For the text-containing cell, return its midpoint in [X, Y] coordinate format. 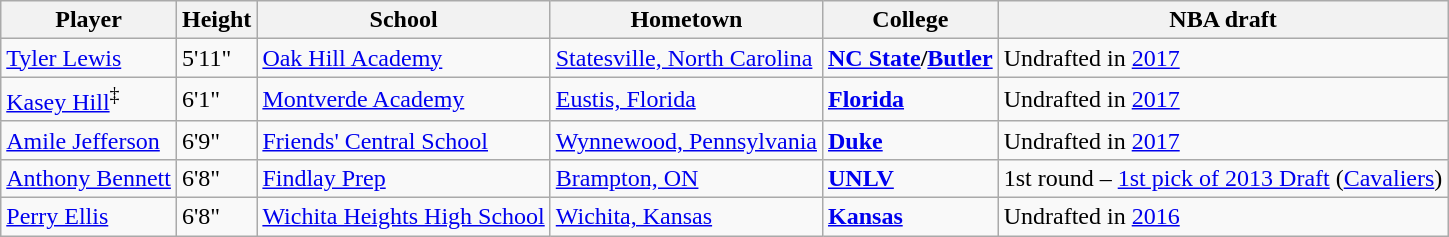
Player [89, 20]
Tyler Lewis [89, 58]
Hometown [686, 20]
1st round – 1st pick of 2013 Draft (Cavaliers) [1223, 178]
Height [216, 20]
NC State/Butler [910, 58]
Kasey Hill‡ [89, 100]
Findlay Prep [404, 178]
Brampton, ON [686, 178]
5'11" [216, 58]
Wichita, Kansas [686, 217]
Montverde Academy [404, 100]
UNLV [910, 178]
NBA draft [1223, 20]
Amile Jefferson [89, 140]
Kansas [910, 217]
Duke [910, 140]
Friends' Central School [404, 140]
Anthony Bennett [89, 178]
Perry Ellis [89, 217]
6'1" [216, 100]
Statesville, North Carolina [686, 58]
Wichita Heights High School [404, 217]
Undrafted in 2016 [1223, 217]
6'9" [216, 140]
Florida [910, 100]
Oak Hill Academy [404, 58]
College [910, 20]
Wynnewood, Pennsylvania [686, 140]
Eustis, Florida [686, 100]
School [404, 20]
